For the text-containing cell, return its midpoint in [X, Y] coordinate format. 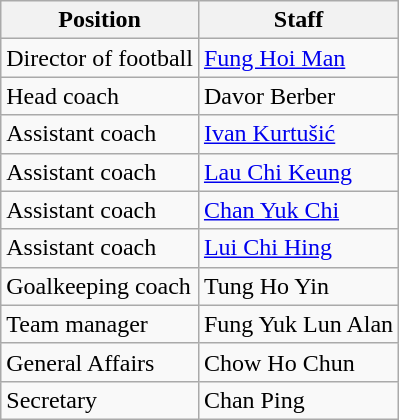
Goalkeeping coach [100, 286]
Tung Ho Yin [298, 286]
Lau Chi Keung [298, 172]
Chan Ping [298, 400]
Ivan Kurtušić [298, 134]
Secretary [100, 400]
Position [100, 20]
Head coach [100, 96]
Staff [298, 20]
Chow Ho Chun [298, 362]
Director of football [100, 58]
General Affairs [100, 362]
Fung Hoi Man [298, 58]
Team manager [100, 324]
Davor Berber [298, 96]
Fung Yuk Lun Alan [298, 324]
Chan Yuk Chi [298, 210]
Lui Chi Hing [298, 248]
